Pinpoint the cell where the given text exists, returning its (X, Y) midpoint coordinate. 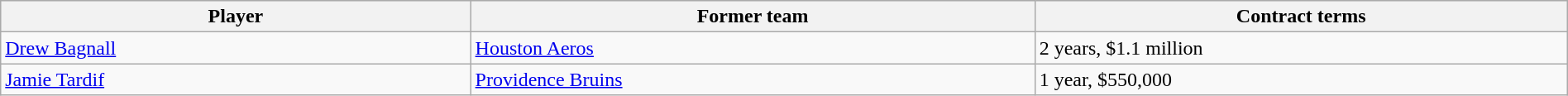
Providence Bruins (753, 79)
1 year, $550,000 (1301, 79)
Contract terms (1301, 17)
Drew Bagnall (236, 48)
Houston Aeros (753, 48)
2 years, $1.1 million (1301, 48)
Former team (753, 17)
Player (236, 17)
Jamie Tardif (236, 79)
